Return the (x, y) coordinate for the center point of the cell that contains the specified text.  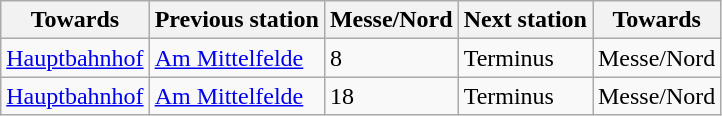
Next station (525, 20)
Previous station (236, 20)
8 (391, 58)
18 (391, 96)
